Scan for the cell matching the given text and deliver its (X, Y) coordinate at center. 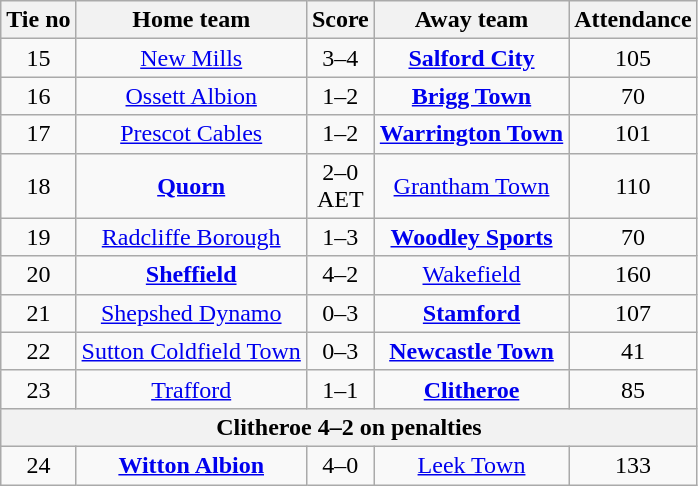
Clitheroe 4–2 on penalties (349, 427)
Witton Albion (191, 465)
Score (340, 20)
Newcastle Town (471, 351)
17 (38, 134)
2–0AET (340, 186)
Sutton Coldfield Town (191, 351)
4–0 (340, 465)
101 (633, 134)
Warrington Town (471, 134)
Leek Town (471, 465)
Radcliffe Borough (191, 237)
110 (633, 186)
Trafford (191, 389)
105 (633, 58)
3–4 (340, 58)
16 (38, 96)
Salford City (471, 58)
Attendance (633, 20)
Away team (471, 20)
20 (38, 275)
New Mills (191, 58)
Clitheroe (471, 389)
Woodley Sports (471, 237)
Sheffield (191, 275)
15 (38, 58)
41 (633, 351)
4–2 (340, 275)
21 (38, 313)
107 (633, 313)
Wakefield (471, 275)
24 (38, 465)
19 (38, 237)
Brigg Town (471, 96)
1–3 (340, 237)
18 (38, 186)
Prescot Cables (191, 134)
Tie no (38, 20)
Quorn (191, 186)
160 (633, 275)
Grantham Town (471, 186)
Ossett Albion (191, 96)
1–1 (340, 389)
85 (633, 389)
Stamford (471, 313)
133 (633, 465)
Home team (191, 20)
Shepshed Dynamo (191, 313)
22 (38, 351)
23 (38, 389)
